Return the [x, y] coordinate for the center point of the cell that contains the specified text.  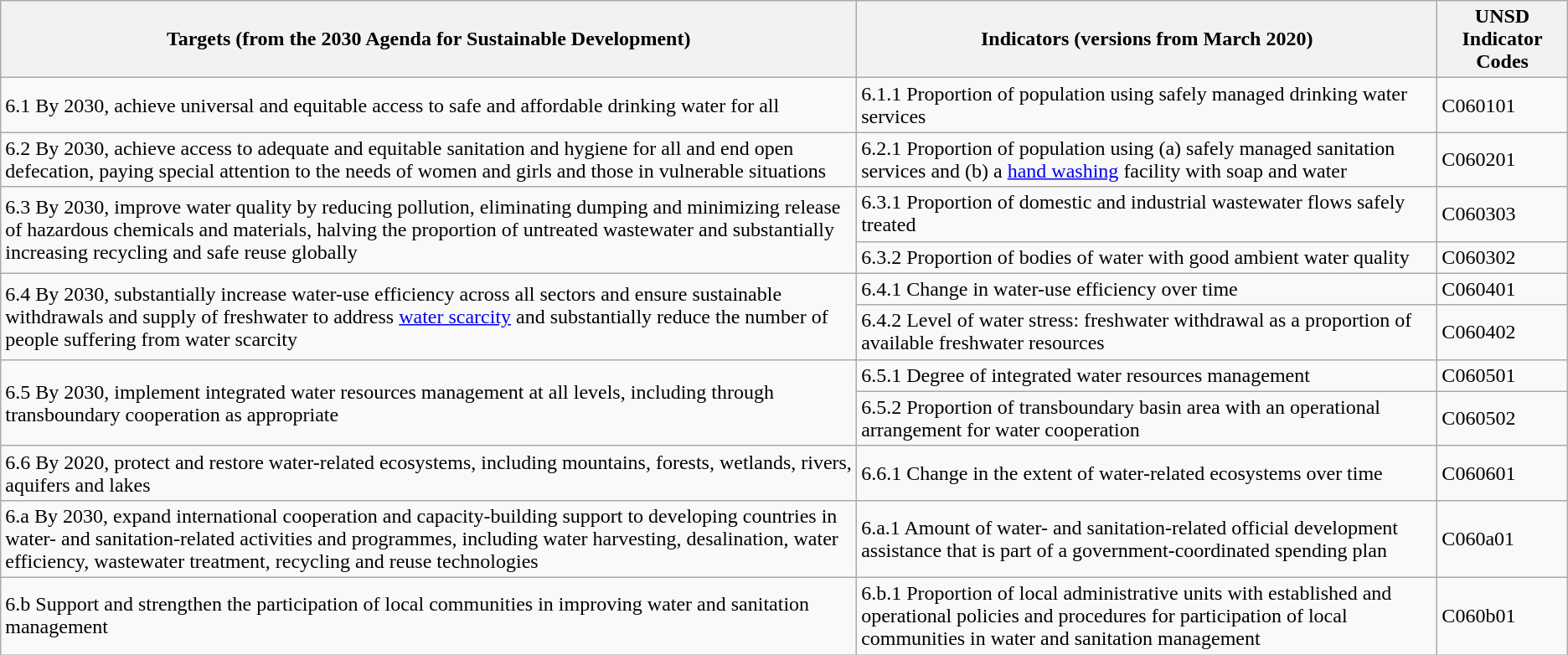
6.3.1 Proportion of domestic and industrial wastewater flows safely treated [1148, 214]
6.3.2 Proportion of bodies of water with good ambient water quality [1148, 257]
6.4.1 Change in water-use efficiency over time [1148, 289]
Indicators (versions from March 2020) [1148, 39]
6.5.1 Degree of integrated water resources management [1148, 375]
6.a.1 Amount of water- and sanitation-related official development assistance that is part of a government-coordinated spending plan [1148, 539]
6.1 By 2030, achieve universal and equitable access to safe and affordable drinking water for all [429, 106]
C060b01 [1503, 616]
C060302 [1503, 257]
UNSD Indicator Codes [1503, 39]
C060502 [1503, 419]
C060401 [1503, 289]
C060201 [1503, 159]
6.6 By 2020, protect and restore water-related ecosystems, including mountains, forests, wetlands, rivers, aquifers and lakes [429, 472]
Targets (from the 2030 Agenda for Sustainable Development) [429, 39]
C060101 [1503, 106]
C060402 [1503, 332]
C060601 [1503, 472]
C060303 [1503, 214]
C060501 [1503, 375]
6.b Support and strengthen the participation of local communities in improving water and sanitation management [429, 616]
C060a01 [1503, 539]
6.2.1 Proportion of population using (a) safely managed sanitation services and (b) a hand washing facility with soap and water [1148, 159]
6.6.1 Change in the extent of water-related ecosystems over time [1148, 472]
6.4.2 Level of water stress: freshwater withdrawal as a proportion of available freshwater resources [1148, 332]
6.1.1 Proportion of population using safely managed drinking water services [1148, 106]
6.5 By 2030, implement integrated water resources management at all levels, including through transboundary cooperation as appropriate [429, 402]
6.5.2 Proportion of transboundary basin area with an operational arrangement for water cooperation [1148, 419]
